Capture the cell that displays the provided text and extract its (x, y) central coordinate. 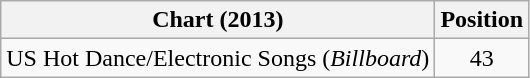
43 (482, 58)
US Hot Dance/Electronic Songs (Billboard) (218, 58)
Chart (2013) (218, 20)
Position (482, 20)
